Provide the (x, y) coordinate of the cell's center where the given text is located.  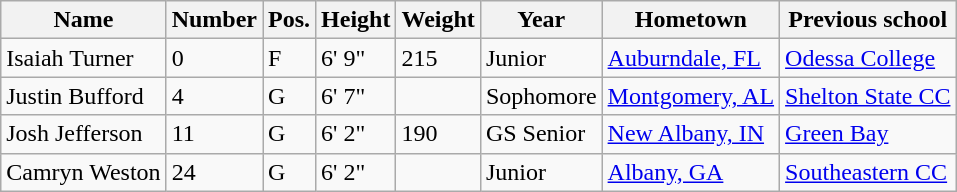
Auburndale, FL (690, 58)
190 (438, 134)
Camryn Weston (84, 172)
F (288, 58)
Number (214, 20)
Odessa College (868, 58)
Name (84, 20)
Sophomore (541, 96)
11 (214, 134)
Justin Bufford (84, 96)
Albany, GA (690, 172)
Year (541, 20)
New Albany, IN (690, 134)
Weight (438, 20)
Isaiah Turner (84, 58)
24 (214, 172)
4 (214, 96)
Hometown (690, 20)
Height (356, 20)
6' 7" (356, 96)
Previous school (868, 20)
215 (438, 58)
Southeastern CC (868, 172)
Green Bay (868, 134)
0 (214, 58)
Montgomery, AL (690, 96)
GS Senior (541, 134)
6' 9" (356, 58)
Pos. (288, 20)
Shelton State CC (868, 96)
Josh Jefferson (84, 134)
